From the cell containing the given text, extract its center point as (X, Y) coordinate. 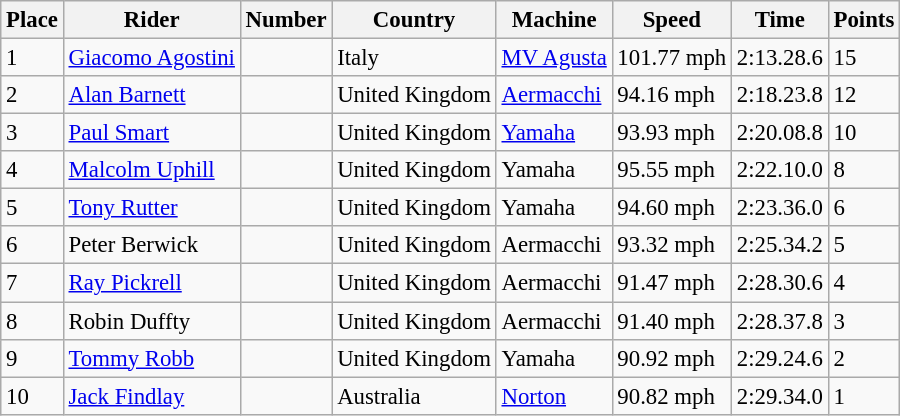
Jack Findlay (152, 396)
95.55 mph (672, 170)
93.93 mph (672, 133)
Ray Pickrell (152, 283)
90.92 mph (672, 358)
Points (864, 20)
93.32 mph (672, 245)
2:23.36.0 (780, 208)
2:25.34.2 (780, 245)
94.60 mph (672, 208)
101.77 mph (672, 58)
91.40 mph (672, 321)
Number (286, 20)
15 (864, 58)
Alan Barnett (152, 95)
90.82 mph (672, 396)
Machine (554, 20)
2:20.08.8 (780, 133)
2:28.37.8 (780, 321)
Tony Rutter (152, 208)
94.16 mph (672, 95)
7 (32, 283)
Australia (414, 396)
12 (864, 95)
Giacomo Agostini (152, 58)
Country (414, 20)
Italy (414, 58)
2:13.28.6 (780, 58)
91.47 mph (672, 283)
Place (32, 20)
Peter Berwick (152, 245)
Robin Duffty (152, 321)
Time (780, 20)
Norton (554, 396)
Tommy Robb (152, 358)
2:29.34.0 (780, 396)
Rider (152, 20)
2:28.30.6 (780, 283)
9 (32, 358)
2:22.10.0 (780, 170)
Paul Smart (152, 133)
Malcolm Uphill (152, 170)
Speed (672, 20)
MV Agusta (554, 58)
2:18.23.8 (780, 95)
2:29.24.6 (780, 358)
